From the cell containing the given text, extract its center point as (X, Y) coordinate. 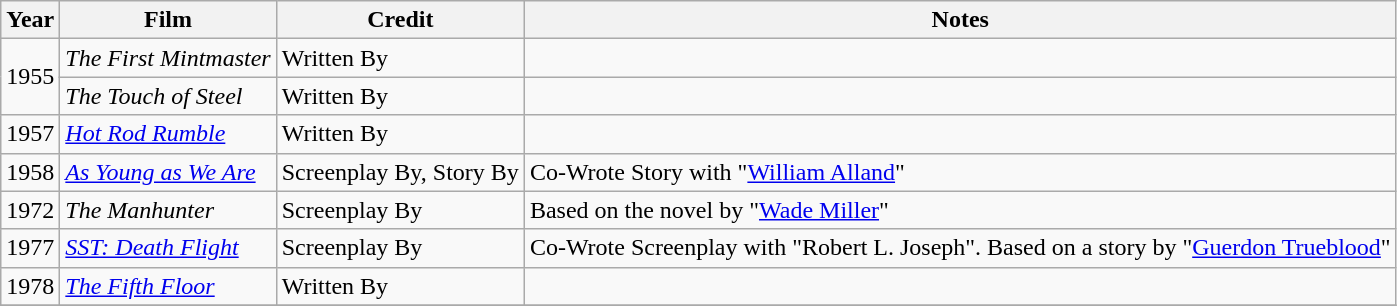
The Manhunter (168, 210)
Screenplay By, Story By (400, 172)
Based on the novel by "Wade Miller" (960, 210)
Film (168, 20)
Co-Wrote Screenplay with "Robert L. Joseph". Based on a story by "Guerdon Trueblood" (960, 248)
1978 (30, 286)
1955 (30, 77)
Co-Wrote Story with "William Alland" (960, 172)
SST: Death Flight (168, 248)
1957 (30, 134)
Year (30, 20)
1972 (30, 210)
Notes (960, 20)
The First Mintmaster (168, 58)
The Touch of Steel (168, 96)
Credit (400, 20)
Hot Rod Rumble (168, 134)
1977 (30, 248)
1958 (30, 172)
The Fifth Floor (168, 286)
As Young as We Are (168, 172)
